Return the [X, Y] coordinate for the center point of the cell that contains the specified text.  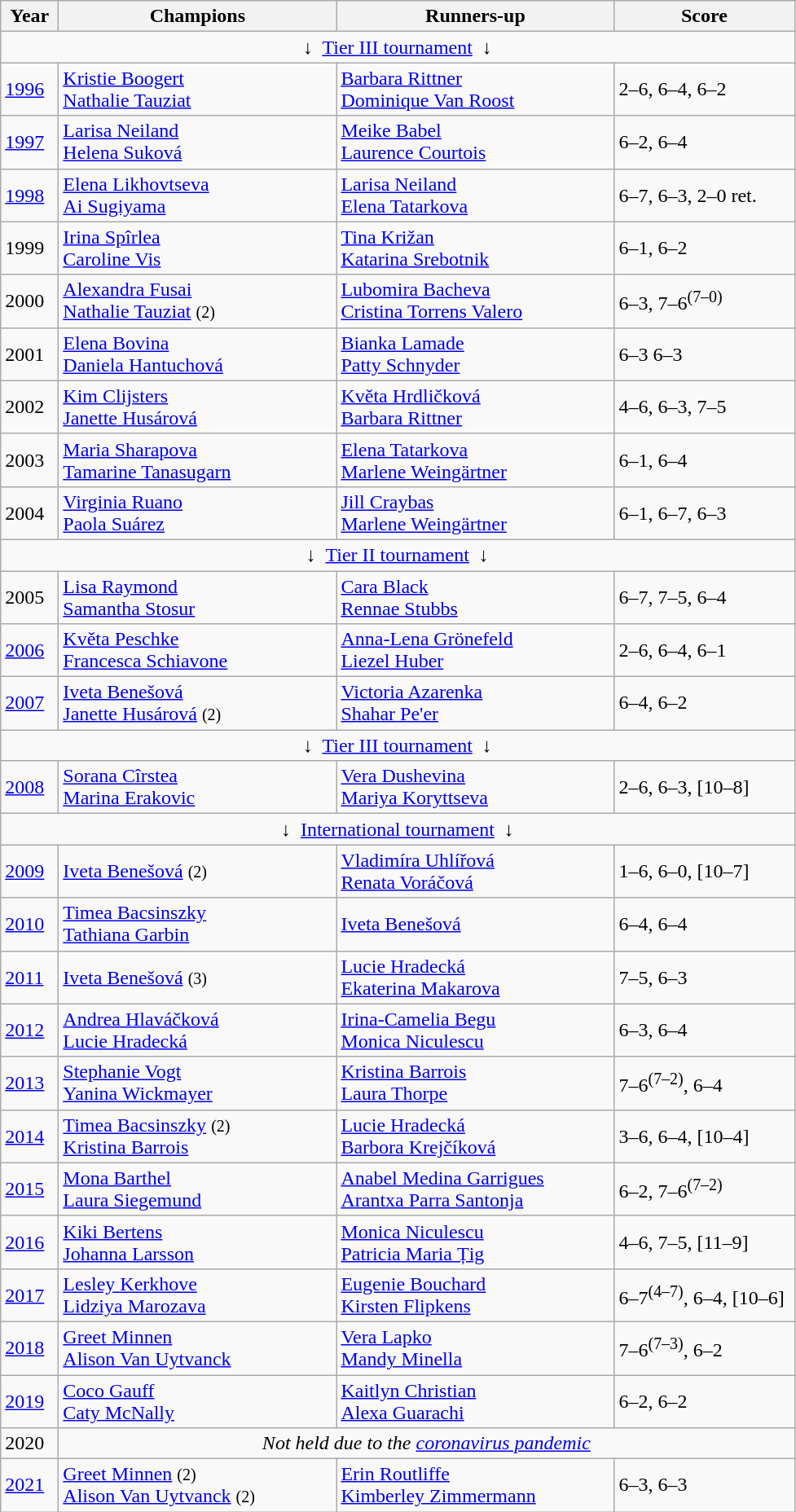
Kristie Boogert Nathalie Tauziat [197, 90]
4–6, 6–3, 7–5 [704, 407]
7–6(7–2), 6–4 [704, 1083]
2002 [29, 407]
7–5, 6–3 [704, 978]
Stephanie Vogt Yanina Wickmayer [197, 1083]
Greet Minnen Alison Van Uytvanck [197, 1347]
Andrea Hlaváčková Lucie Hradecká [197, 1030]
6–2, 6–4 [704, 142]
Mona Barthel Laura Siegemund [197, 1189]
Larisa Neiland Elena Tatarkova [476, 196]
Lucie Hradecká Ekaterina Makarova [476, 978]
2019 [29, 1401]
Score [704, 16]
Meike Babel Laurence Courtois [476, 142]
7–6(7–3), 6–2 [704, 1347]
2007 [29, 704]
Cara Black Rennae Stubbs [476, 596]
Kiki Bertens Johanna Larsson [197, 1242]
Anna-Lena Grönefeld Liezel Huber [476, 650]
6–1, 6–2 [704, 248]
Bianka Lamade Patty Schnyder [476, 354]
1997 [29, 142]
2012 [29, 1030]
6–4, 6–4 [704, 924]
Barbara Rittner Dominique Van Roost [476, 90]
2011 [29, 978]
6–3, 6–3 [704, 1486]
2018 [29, 1347]
Maria Sharapova Tamarine Tanasugarn [197, 459]
Victoria Azarenka Shahar Pe'er [476, 704]
Elena Likhovtseva Ai Sugiyama [197, 196]
Vera Lapko Mandy Minella [476, 1347]
Timea Bacsinszky (2) Kristina Barrois [197, 1136]
↓ International tournament ↓ [398, 829]
Coco Gauff Caty McNally [197, 1401]
↓ Tier II tournament ↓ [398, 555]
2015 [29, 1189]
2021 [29, 1486]
Greet Minnen (2) Alison Van Uytvanck (2) [197, 1486]
Champions [197, 16]
1999 [29, 248]
Tina Križan Katarina Srebotnik [476, 248]
Year [29, 16]
Iveta Benešová [476, 924]
Irina-Camelia Begu Monica Niculescu [476, 1030]
2–6, 6–4, 6–2 [704, 90]
2009 [29, 872]
Lubomira Bacheva Cristina Torrens Valero [476, 301]
2010 [29, 924]
6–4, 6–2 [704, 704]
Kaitlyn Christian Alexa Guarachi [476, 1401]
6–7, 7–5, 6–4 [704, 596]
2017 [29, 1295]
Alexandra Fusai Nathalie Tauziat (2) [197, 301]
Anabel Medina Garrigues Arantxa Parra Santonja [476, 1189]
Larisa Neiland Helena Suková [197, 142]
2–6, 6–3, [10–8] [704, 787]
2020 [29, 1444]
6–2, 7–6(7–2) [704, 1189]
Virginia Ruano Paola Suárez [197, 513]
Iveta Benešová Janette Husárová (2) [197, 704]
4–6, 7–5, [11–9] [704, 1242]
Erin Routliffe Kimberley Zimmermann [476, 1486]
Jill Craybas Marlene Weingärtner [476, 513]
Iveta Benešová (2) [197, 872]
2004 [29, 513]
1–6, 6–0, [10–7] [704, 872]
Lisa Raymond Samantha Stosur [197, 596]
6–2, 6–2 [704, 1401]
Eugenie Bouchard Kirsten Flipkens [476, 1295]
6–1, 6–7, 6–3 [704, 513]
2000 [29, 301]
3–6, 6–4, [10–4] [704, 1136]
Iveta Benešová (3) [197, 978]
Květa Peschke Francesca Schiavone [197, 650]
2006 [29, 650]
Kim Clijsters Janette Husárová [197, 407]
Sorana Cîrstea Marina Erakovic [197, 787]
6–7, 6–3, 2–0 ret. [704, 196]
Monica Niculescu Patricia Maria Țig [476, 1242]
Irina Spîrlea Caroline Vis [197, 248]
6–7(4–7), 6–4, [10–6] [704, 1295]
6–3, 6–4 [704, 1030]
1998 [29, 196]
Kristina Barrois Laura Thorpe [476, 1083]
Vera Dushevina Mariya Koryttseva [476, 787]
Timea Bacsinszky Tathiana Garbin [197, 924]
Lucie Hradecká Barbora Krejčíková [476, 1136]
2016 [29, 1242]
6–3, 7–6(7–0) [704, 301]
1996 [29, 90]
2001 [29, 354]
Květa Hrdličková Barbara Rittner [476, 407]
2013 [29, 1083]
Elena Bovina Daniela Hantuchová [197, 354]
Not held due to the coronavirus pandemic [427, 1444]
Runners-up [476, 16]
6–1, 6–4 [704, 459]
6–3 6–3 [704, 354]
Elena Tatarkova Marlene Weingärtner [476, 459]
Vladimíra Uhlířová Renata Voráčová [476, 872]
2008 [29, 787]
Lesley Kerkhove Lidziya Marozava [197, 1295]
2–6, 6–4, 6–1 [704, 650]
2014 [29, 1136]
2003 [29, 459]
2005 [29, 596]
